Scan for the cell matching the given text and deliver its [X, Y] coordinate at center. 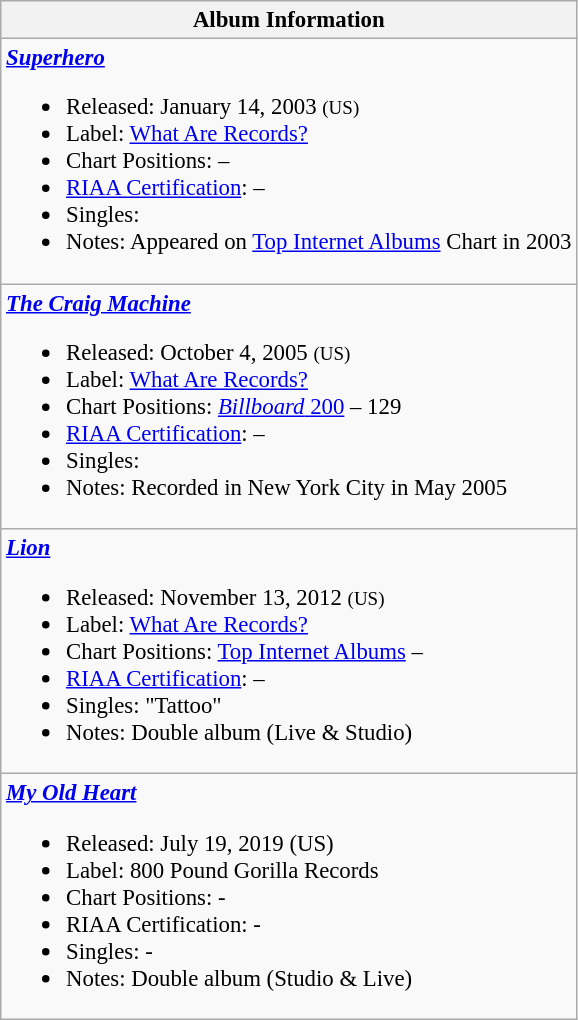
Album Information [289, 20]
